Return (X, Y) of the center of cell containing provided text 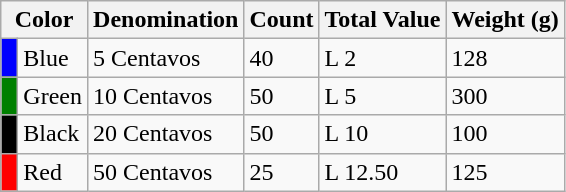
20 Centavos (166, 134)
Blue (53, 58)
10 Centavos (166, 96)
Red (53, 172)
L 5 (382, 96)
5 Centavos (166, 58)
40 (282, 58)
Green (53, 96)
Total Value (382, 20)
50 Centavos (166, 172)
Color (44, 20)
125 (505, 172)
Black (53, 134)
100 (505, 134)
Count (282, 20)
Weight (g) (505, 20)
Denomination (166, 20)
L 10 (382, 134)
L 12.50 (382, 172)
L 2 (382, 58)
128 (505, 58)
300 (505, 96)
25 (282, 172)
